Find where the given text appears and provide that cell's center as (x, y) coordinate. 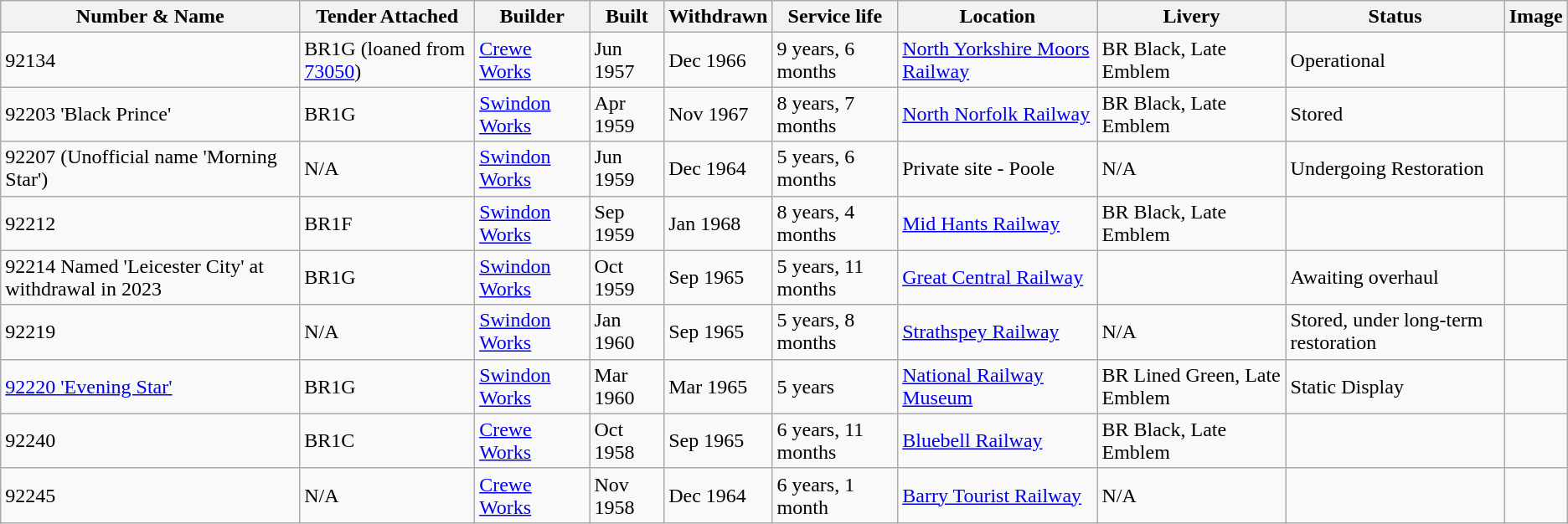
Stored, under long-term restoration (1395, 331)
8 years, 7 months (835, 114)
92207 (Unofficial name 'Morning Star') (151, 169)
92245 (151, 496)
Jan 1968 (719, 223)
Jun 1959 (627, 169)
5 years, 6 months (835, 169)
Status (1395, 17)
Apr 1959 (627, 114)
Location (998, 17)
92134 (151, 60)
Great Central Railway (998, 278)
5 years, 11 months (835, 278)
Nov 1967 (719, 114)
Static Display (1395, 387)
Jun 1957 (627, 60)
Mar 1960 (627, 387)
North Norfolk Railway (998, 114)
Mid Hants Railway (998, 223)
Livery (1191, 17)
National Railway Museum (998, 387)
Operational (1395, 60)
Stored (1395, 114)
Mar 1965 (719, 387)
5 years, 8 months (835, 331)
Builder (533, 17)
Withdrawn (719, 17)
Barry Tourist Railway (998, 496)
BR1C (387, 440)
BR1G (loaned from 73050) (387, 60)
BR Lined Green, Late Emblem (1191, 387)
Dec 1966 (719, 60)
Strathspey Railway (998, 331)
Oct 1959 (627, 278)
92212 (151, 223)
North Yorkshire Moors Railway (998, 60)
Awaiting overhaul (1395, 278)
92219 (151, 331)
Sep 1959 (627, 223)
Bluebell Railway (998, 440)
Built (627, 17)
Oct 1958 (627, 440)
6 years, 1 month (835, 496)
Undergoing Restoration (1395, 169)
Image (1536, 17)
Private site - Poole (998, 169)
6 years, 11 months (835, 440)
9 years, 6 months (835, 60)
8 years, 4 months (835, 223)
92240 (151, 440)
BR1F (387, 223)
92203 'Black Prince' (151, 114)
Nov 1958 (627, 496)
Tender Attached (387, 17)
5 years (835, 387)
Service life (835, 17)
92214 Named 'Leicester City' at withdrawal in 2023 (151, 278)
Number & Name (151, 17)
Jan 1960 (627, 331)
92220 'Evening Star' (151, 387)
